Search for the cell housing the specified text and yield its [x, y] center coordinate. 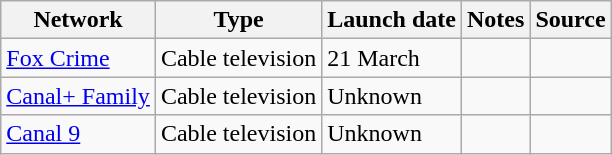
Type [238, 20]
Network [78, 20]
21 March [392, 58]
Source [570, 20]
Notes [495, 20]
Launch date [392, 20]
Canal 9 [78, 134]
Canal+ Family [78, 96]
Fox Crime [78, 58]
